Locate the cell with the specified text and output its [x, y] center coordinate. 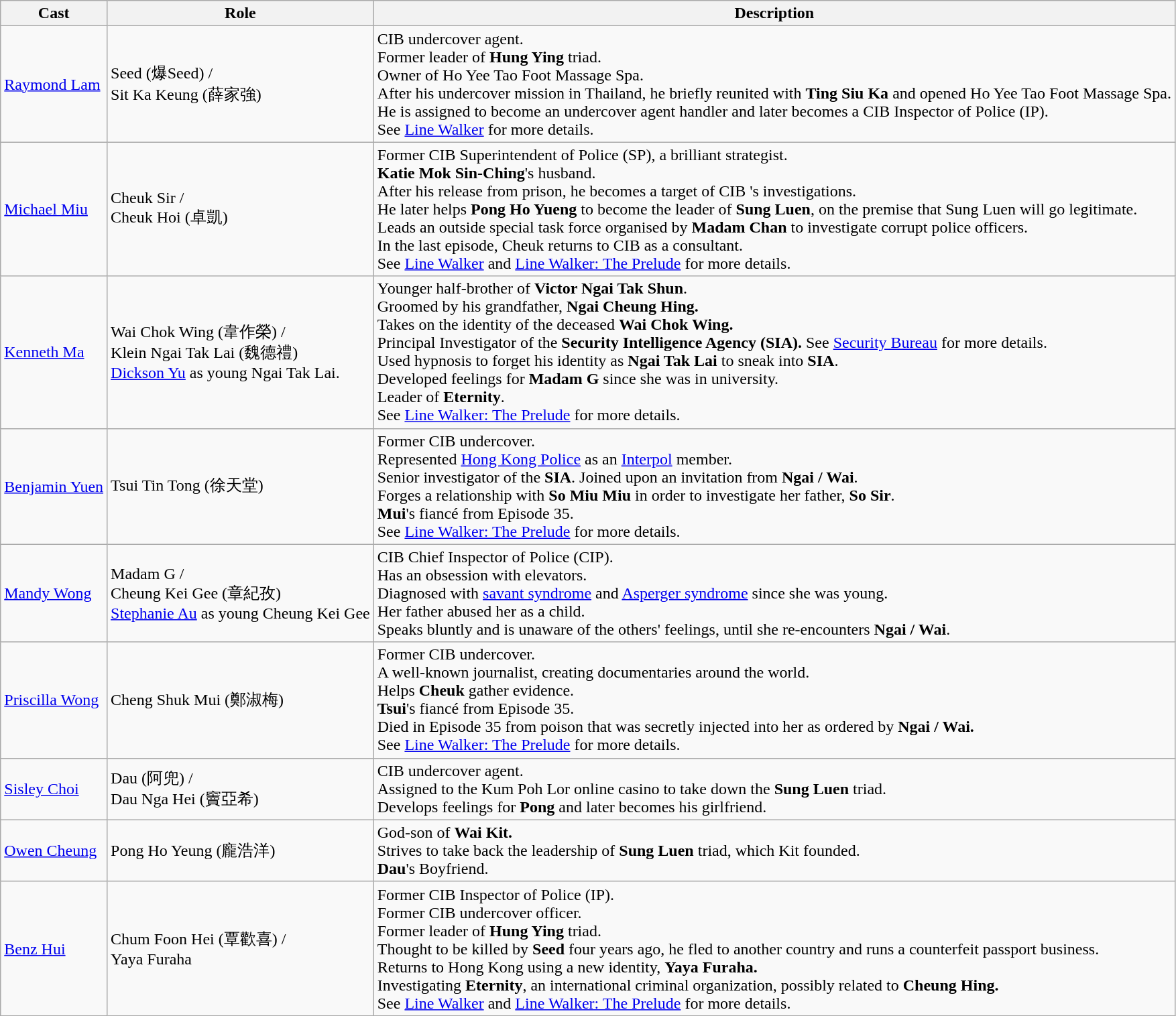
Kenneth Ma [54, 353]
Description [774, 13]
Benz Hui [54, 948]
Mandy Wong [54, 593]
Dau (阿兜) /Dau Nga Hei (竇亞希) [241, 789]
Cast [54, 13]
Raymond Lam [54, 84]
God-son of Wai Kit.Strives to take back the leadership of Sung Luen triad, which Kit founded.Dau's Boyfriend. [774, 850]
Cheng Shuk Mui (鄭淑梅) [241, 700]
Tsui Tin Tong (徐天堂) [241, 487]
Sisley Choi [54, 789]
Chum Foon Hei (覃歡喜) /Yaya Furaha [241, 948]
Pong Ho Yeung (龐浩洋) [241, 850]
Cheuk Sir /Cheuk Hoi (卓凱) [241, 209]
Wai Chok Wing (韋作榮) /Klein Ngai Tak Lai (魏德禮)Dickson Yu as young Ngai Tak Lai. [241, 353]
Benjamin Yuen [54, 487]
Seed (爆Seed) /Sit Ka Keung (薛家強) [241, 84]
Role [241, 13]
Priscilla Wong [54, 700]
Owen Cheung [54, 850]
Michael Miu [54, 209]
Madam G /Cheung Kei Gee (章紀孜)Stephanie Au as young Cheung Kei Gee [241, 593]
